Extract the [x, y] coordinate from the center of the cell holding the provided text.  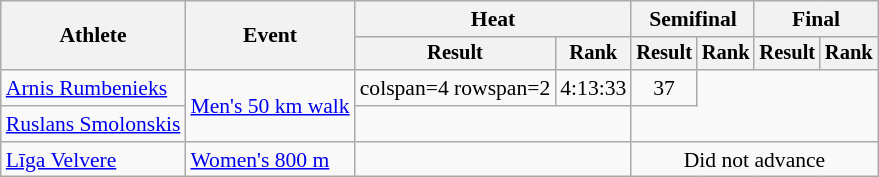
Men's 50 km walk [270, 106]
4:13:33 [593, 88]
Athlete [94, 36]
Final [816, 19]
colspan=4 rowspan=2 [456, 88]
Arnis Rumbenieks [94, 88]
Ruslans Smolonskis [94, 124]
37 [664, 88]
Heat [494, 19]
Semifinal [692, 19]
Event [270, 36]
